Find where the given text appears and provide that cell's center as [x, y] coordinate. 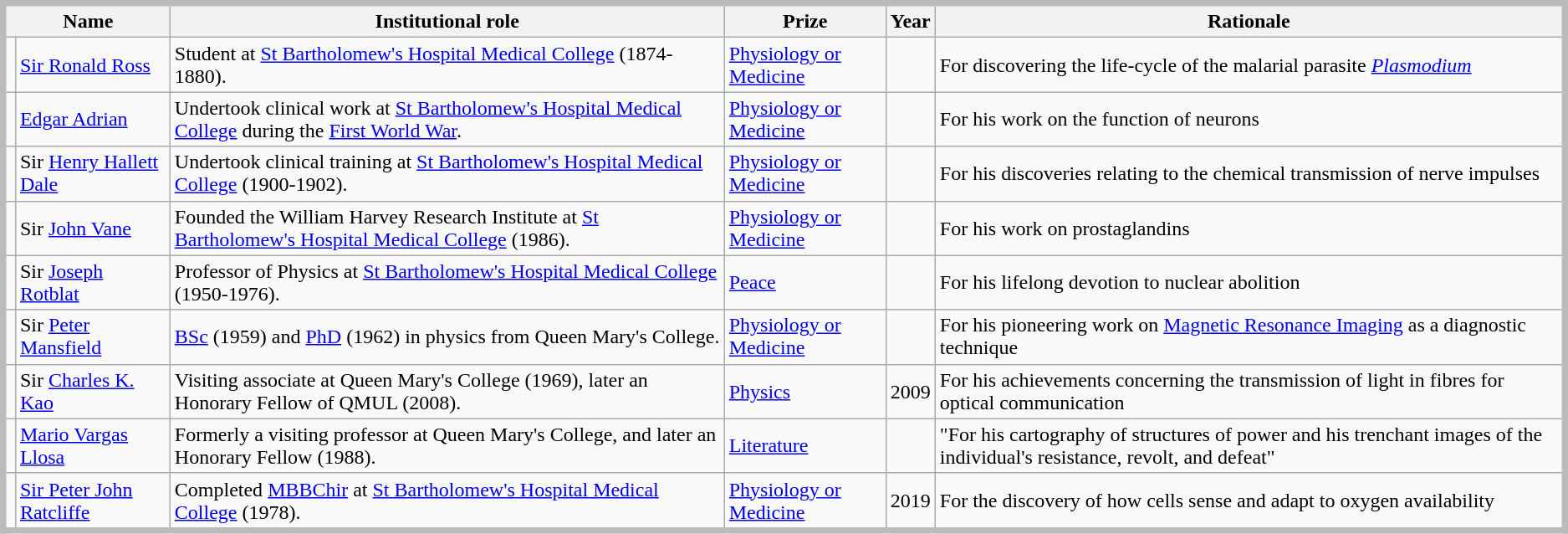
Name [87, 20]
For his lifelong devotion to nuclear abolition [1249, 283]
Sir John Vane [92, 228]
Literature [804, 447]
2009 [910, 392]
Visiting associate at Queen Mary's College (1969), later an Honorary Fellow of QMUL (2008). [447, 392]
Sir Joseph Rotblat [92, 283]
Sir Peter John Ratcliffe [92, 502]
2019 [910, 502]
Peace [804, 283]
For his pioneering work on Magnetic Resonance Imaging as a diagnostic technique [1249, 336]
Student at St Bartholomew's Hospital Medical College (1874-1880). [447, 65]
Edgar Adrian [92, 119]
Sir Peter Mansfield [92, 336]
Professor of Physics at St Bartholomew's Hospital Medical College (1950-1976). [447, 283]
Mario Vargas Llosa [92, 447]
Physics [804, 392]
For discovering the life-cycle of the malarial parasite Plasmodium [1249, 65]
For his work on the function of neurons [1249, 119]
Sir Charles K. Kao [92, 392]
For his discoveries relating to the chemical transmission of nerve impulses [1249, 174]
For his work on prostaglandins [1249, 228]
Completed MBBChir at St Bartholomew's Hospital Medical College (1978). [447, 502]
Institutional role [447, 20]
Formerly a visiting professor at Queen Mary's College, and later an Honorary Fellow (1988). [447, 447]
Undertook clinical work at St Bartholomew's Hospital Medical College during the First World War. [447, 119]
Prize [804, 20]
Sir Ronald Ross [92, 65]
BSc (1959) and PhD (1962) in physics from Queen Mary's College. [447, 336]
Year [910, 20]
Undertook clinical training at St Bartholomew's Hospital Medical College (1900-1902). [447, 174]
For his achievements concerning the transmission of light in fibres for optical communication [1249, 392]
Founded the William Harvey Research Institute at St Bartholomew's Hospital Medical College (1986). [447, 228]
For the discovery of how cells sense and adapt to oxygen availability [1249, 502]
Rationale [1249, 20]
"For his cartography of structures of power and his trenchant images of the individual's resistance, revolt, and defeat" [1249, 447]
Sir Henry Hallett Dale [92, 174]
